Scan for the cell matching the given text and deliver its [x, y] coordinate at center. 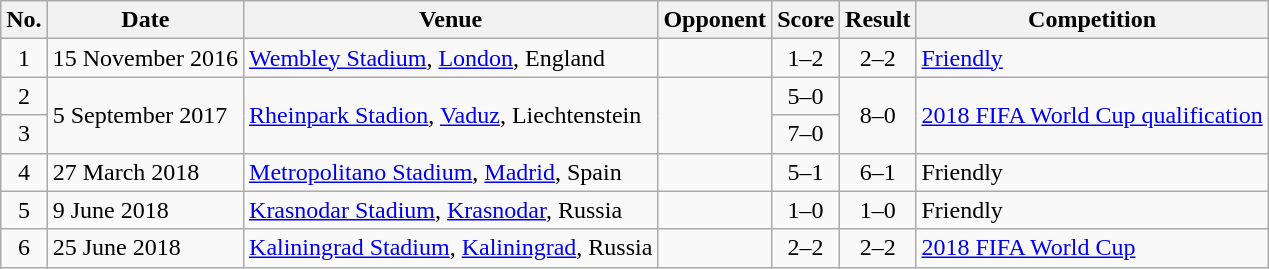
5 [24, 210]
1–2 [806, 58]
3 [24, 134]
No. [24, 20]
1 [24, 58]
6 [24, 248]
25 June 2018 [145, 248]
Opponent [715, 20]
6–1 [878, 172]
Rheinpark Stadion, Vaduz, Liechtenstein [451, 115]
7–0 [806, 134]
Competition [1092, 20]
2 [24, 96]
2018 FIFA World Cup qualification [1092, 115]
5 September 2017 [145, 115]
5–1 [806, 172]
Kaliningrad Stadium, Kaliningrad, Russia [451, 248]
4 [24, 172]
Metropolitano Stadium, Madrid, Spain [451, 172]
Result [878, 20]
Venue [451, 20]
15 November 2016 [145, 58]
9 June 2018 [145, 210]
8–0 [878, 115]
Date [145, 20]
5–0 [806, 96]
Wembley Stadium, London, England [451, 58]
2018 FIFA World Cup [1092, 248]
27 March 2018 [145, 172]
Krasnodar Stadium, Krasnodar, Russia [451, 210]
Score [806, 20]
